Extract the [x, y] coordinate from the center of the cell holding the provided text.  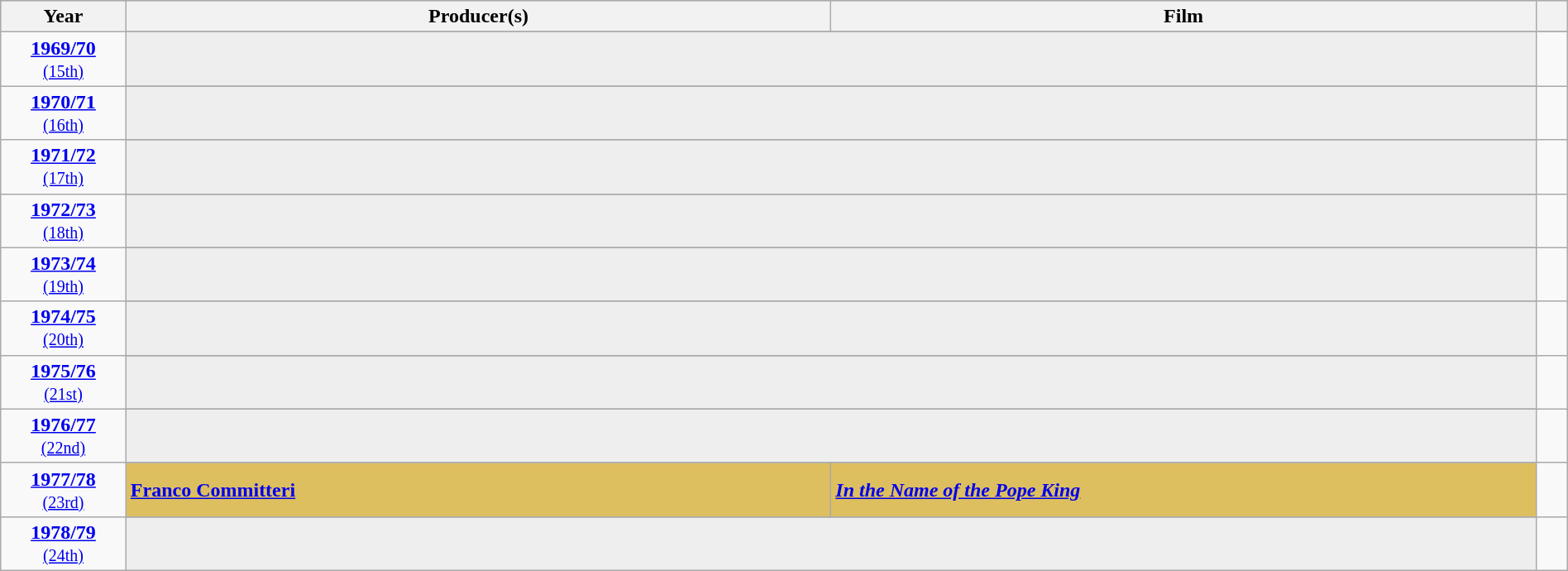
Producer(s) [478, 17]
1974/75(20th) [64, 328]
In the Name of the Pope King [1184, 490]
Franco Committeri [478, 490]
1970/71(16th) [64, 113]
1973/74(19th) [64, 275]
1969/70(15th) [64, 60]
Film [1184, 17]
Year [64, 17]
1975/76(21st) [64, 382]
1971/72(17th) [64, 167]
1972/73(18th) [64, 220]
1977/78(23rd) [64, 490]
1978/79(24th) [64, 543]
1976/77(22nd) [64, 435]
